Extract the (X, Y) coordinate from the center of the cell holding the provided text.  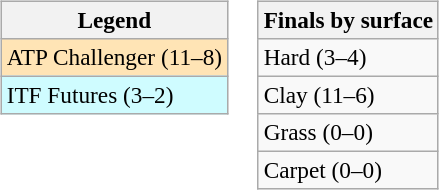
Legend (114, 20)
ATP Challenger (11–8) (114, 57)
ITF Futures (3–2) (114, 95)
Finals by surface (348, 20)
Carpet (0–0) (348, 171)
Clay (11–6) (348, 95)
Hard (3–4) (348, 57)
Grass (0–0) (348, 133)
